From the cell containing the given text, extract its center point as (x, y) coordinate. 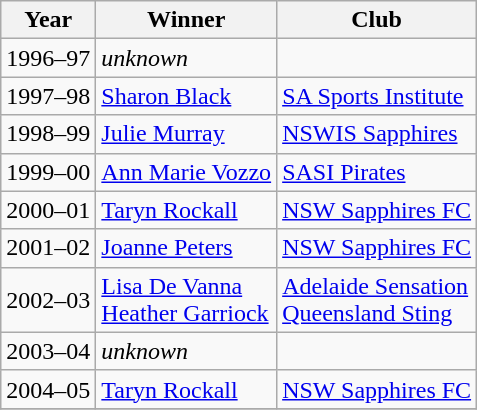
Julie Murray (186, 134)
Year (48, 20)
2001–02 (48, 248)
Joanne Peters (186, 248)
NSWIS Sapphires (377, 134)
2002–03 (48, 300)
2000–01 (48, 210)
Adelaide Sensation Queensland Sting (377, 300)
Sharon Black (186, 96)
SASI Pirates (377, 172)
1997–98 (48, 96)
Ann Marie Vozzo (186, 172)
1998–99 (48, 134)
Lisa De Vanna Heather Garriock (186, 300)
SA Sports Institute (377, 96)
1999–00 (48, 172)
1996–97 (48, 58)
2003–04 (48, 351)
Winner (186, 20)
2004–05 (48, 389)
Club (377, 20)
